Capture the cell that displays the provided text and extract its [X, Y] central coordinate. 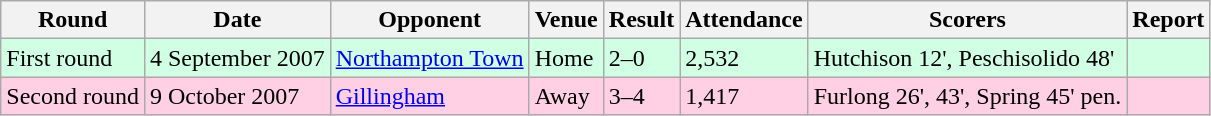
Hutchison 12', Peschisolido 48' [968, 58]
Report [1168, 20]
Result [641, 20]
Date [237, 20]
Opponent [430, 20]
2–0 [641, 58]
Furlong 26', 43', Spring 45' pen. [968, 96]
9 October 2007 [237, 96]
Northampton Town [430, 58]
Attendance [744, 20]
Round [73, 20]
Home [566, 58]
Scorers [968, 20]
4 September 2007 [237, 58]
Gillingham [430, 96]
2,532 [744, 58]
Away [566, 96]
1,417 [744, 96]
3–4 [641, 96]
Second round [73, 96]
Venue [566, 20]
First round [73, 58]
